Scan for the cell matching the given text and deliver its [X, Y] coordinate at center. 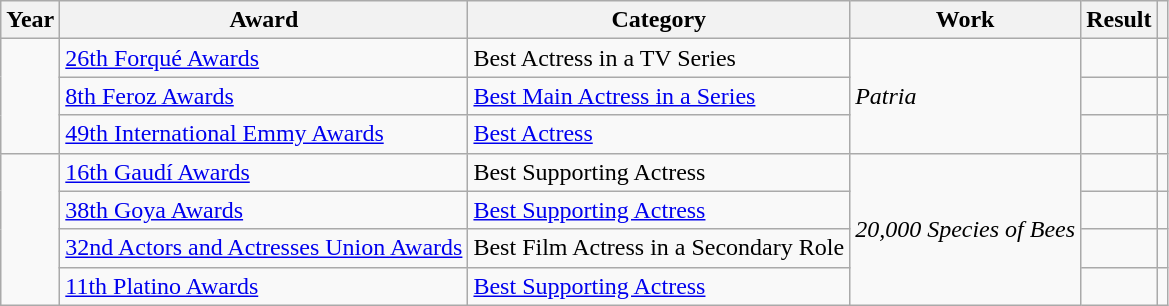
49th International Emmy Awards [264, 134]
Best Actress [659, 134]
8th Feroz Awards [264, 96]
32nd Actors and Actresses Union Awards [264, 248]
Best Film Actress in a Secondary Role [659, 248]
26th Forqué Awards [264, 58]
Year [30, 20]
Patria [966, 96]
Best Main Actress in a Series [659, 96]
16th Gaudí Awards [264, 172]
Category [659, 20]
Award [264, 20]
38th Goya Awards [264, 210]
11th Platino Awards [264, 286]
Best Actress in a TV Series [659, 58]
Result [1119, 20]
Work [966, 20]
20,000 Species of Bees [966, 229]
